From the cell containing the given text, extract its center point as [x, y] coordinate. 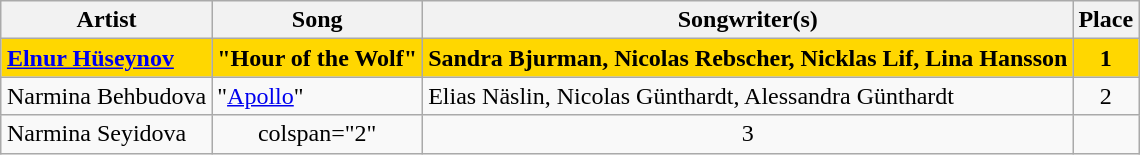
Song [318, 20]
Place [1106, 20]
Narmina Behbudova [106, 96]
3 [748, 134]
Artist [106, 20]
1 [1106, 58]
Elnur Hüseynov [106, 58]
"Hour of the Wolf" [318, 58]
Narmina Seyidova [106, 134]
Songwriter(s) [748, 20]
Sandra Bjurman, Nicolas Rebscher, Nicklas Lif, Lina Hansson [748, 58]
Elias Näslin, Nicolas Günthardt, Alessandra Günthardt [748, 96]
"Apollo" [318, 96]
2 [1106, 96]
colspan="2" [318, 134]
